Search for the cell housing the specified text and yield its (X, Y) center coordinate. 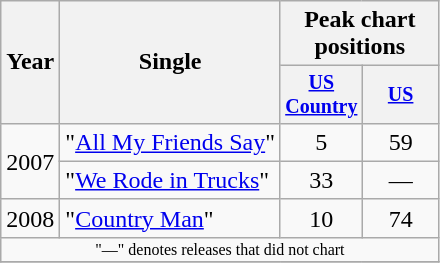
33 (321, 180)
"All My Friends Say" (170, 142)
5 (321, 142)
2007 (30, 161)
— (400, 180)
Year (30, 62)
US Country (321, 94)
"—" denotes releases that did not chart (220, 249)
Single (170, 62)
"We Rode in Trucks" (170, 180)
"Country Man" (170, 218)
US (400, 94)
74 (400, 218)
59 (400, 142)
Peak chartpositions (360, 34)
2008 (30, 218)
10 (321, 218)
